Detect which cell encompasses the target text, then output its [X, Y] center coordinate. 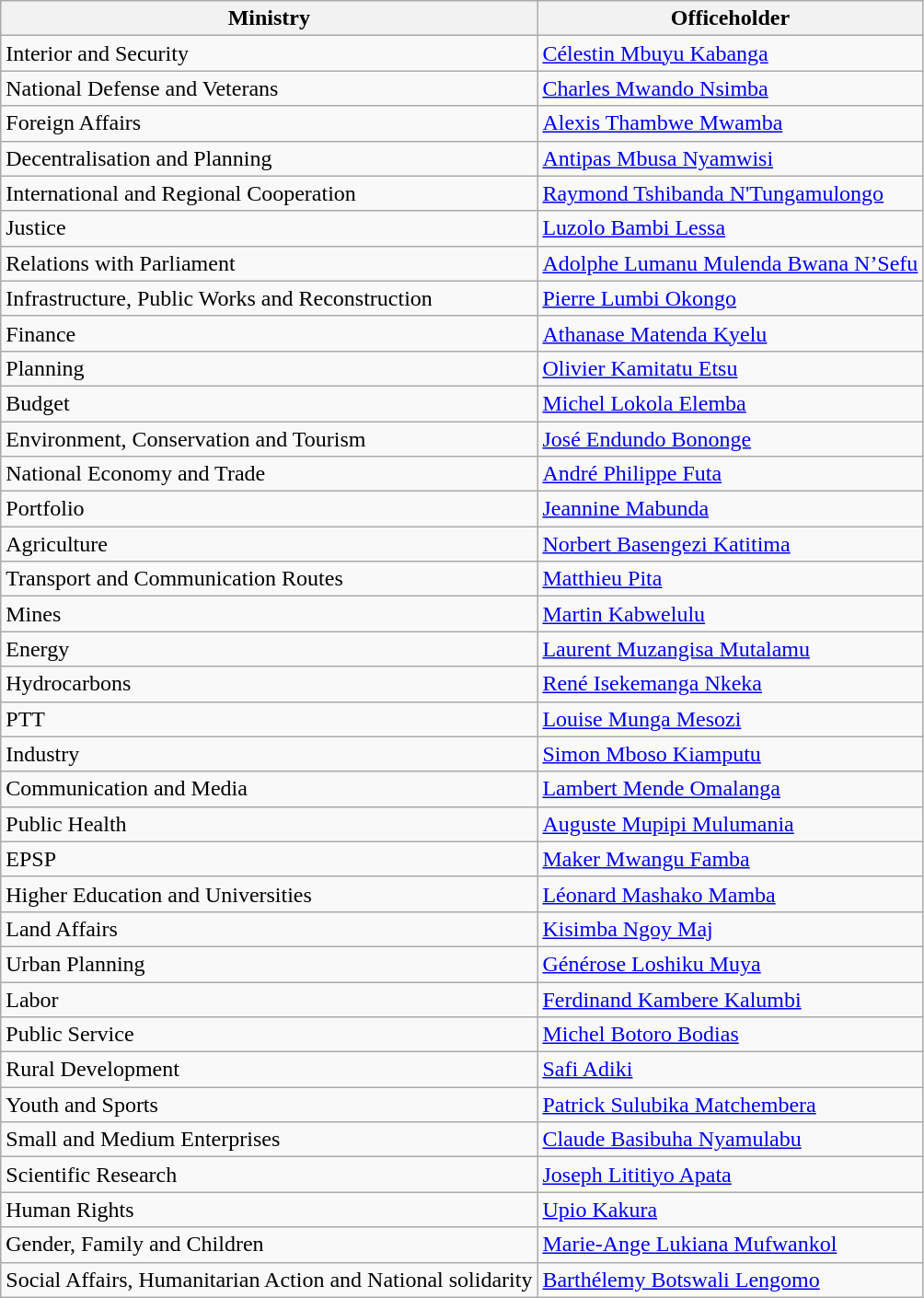
Justice [269, 228]
Small and Medium Enterprises [269, 1140]
Interior and Security [269, 53]
Michel Lokola Elemba [731, 403]
Infrastructure, Public Works and Reconstruction [269, 298]
Public Service [269, 1035]
Alexis Thambwe Mwamba [731, 123]
Budget [269, 403]
Charles Mwando Nsimba [731, 88]
Hydrocarbons [269, 684]
Célestin Mbuyu Kabanga [731, 53]
Générose Loshiku Muya [731, 964]
Foreign Affairs [269, 123]
André Philippe Futa [731, 474]
Youth and Sports [269, 1105]
Ferdinand Kambere Kalumbi [731, 999]
Simon Mboso Kiamputu [731, 754]
Officeholder [731, 18]
EPSP [269, 859]
Industry [269, 754]
Kisimba Ngoy Maj [731, 929]
Matthieu Pita [731, 579]
Marie-Ange Lukiana Mufwankol [731, 1245]
Scientific Research [269, 1175]
Agriculture [269, 544]
Upio Kakura [731, 1210]
Rural Development [269, 1070]
Claude Basibuha Nyamulabu [731, 1140]
Pierre Lumbi Okongo [731, 298]
Planning [269, 368]
Ministry [269, 18]
National Economy and Trade [269, 474]
Finance [269, 333]
Barthélemy Botswali Lengomo [731, 1280]
René Isekemanga Nkeka [731, 684]
Urban Planning [269, 964]
Michel Botoro Bodias [731, 1035]
Transport and Communication Routes [269, 579]
Higher Education and Universities [269, 894]
José Endundo Bononge [731, 439]
Joseph Lititiyo Apata [731, 1175]
PTT [269, 719]
National Defense and Veterans [269, 88]
Safi Adiki [731, 1070]
Auguste Mupipi Mulumania [731, 824]
Labor [269, 999]
Antipas Mbusa Nyamwisi [731, 158]
Patrick Sulubika Matchembera [731, 1105]
Louise Munga Mesozi [731, 719]
Olivier Kamitatu Etsu [731, 368]
Lambert Mende Omalanga [731, 789]
Social Affairs, Humanitarian Action and National solidarity [269, 1280]
Decentralisation and Planning [269, 158]
Norbert Basengezi Katitima [731, 544]
Jeannine Mabunda [731, 509]
Land Affairs [269, 929]
International and Regional Cooperation [269, 193]
Gender, Family and Children [269, 1245]
Laurent Muzangisa Mutalamu [731, 649]
Communication and Media [269, 789]
Martin Kabwelulu [731, 614]
Léonard Mashako Mamba [731, 894]
Energy [269, 649]
Luzolo Bambi Lessa [731, 228]
Human Rights [269, 1210]
Adolphe Lumanu Mulenda Bwana N’Sefu [731, 263]
Environment, Conservation and Tourism [269, 439]
Athanase Matenda Kyelu [731, 333]
Portfolio [269, 509]
Raymond Tshibanda N'Tungamulongo [731, 193]
Relations with Parliament [269, 263]
Mines [269, 614]
Maker Mwangu Famba [731, 859]
Public Health [269, 824]
